Determine the (x, y) coordinate at the center of the cell enclosing the given text.  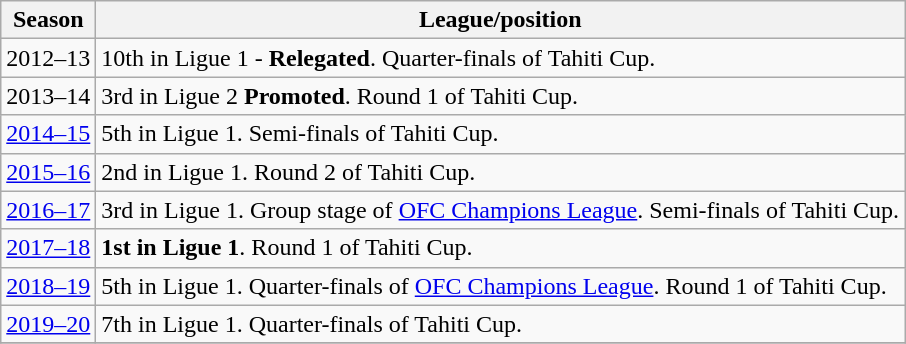
2017–18 (48, 248)
2019–20 (48, 324)
5th in Ligue 1. Semi-finals of Tahiti Cup. (500, 134)
3rd in Ligue 2 Promoted. Round 1 of Tahiti Cup. (500, 96)
3rd in Ligue 1. Group stage of OFC Champions League. Semi-finals of Tahiti Cup. (500, 210)
7th in Ligue 1. Quarter-finals of Tahiti Cup. (500, 324)
2016–17 (48, 210)
League/position (500, 20)
2013–14 (48, 96)
2018–19 (48, 286)
2nd in Ligue 1. Round 2 of Tahiti Cup. (500, 172)
5th in Ligue 1. Quarter-finals of OFC Champions League. Round 1 of Tahiti Cup. (500, 286)
2014–15 (48, 134)
1st in Ligue 1. Round 1 of Tahiti Cup. (500, 248)
Season (48, 20)
2012–13 (48, 58)
2015–16 (48, 172)
10th in Ligue 1 - Relegated. Quarter-finals of Tahiti Cup. (500, 58)
